For the text-containing cell, return its midpoint in [x, y] coordinate format. 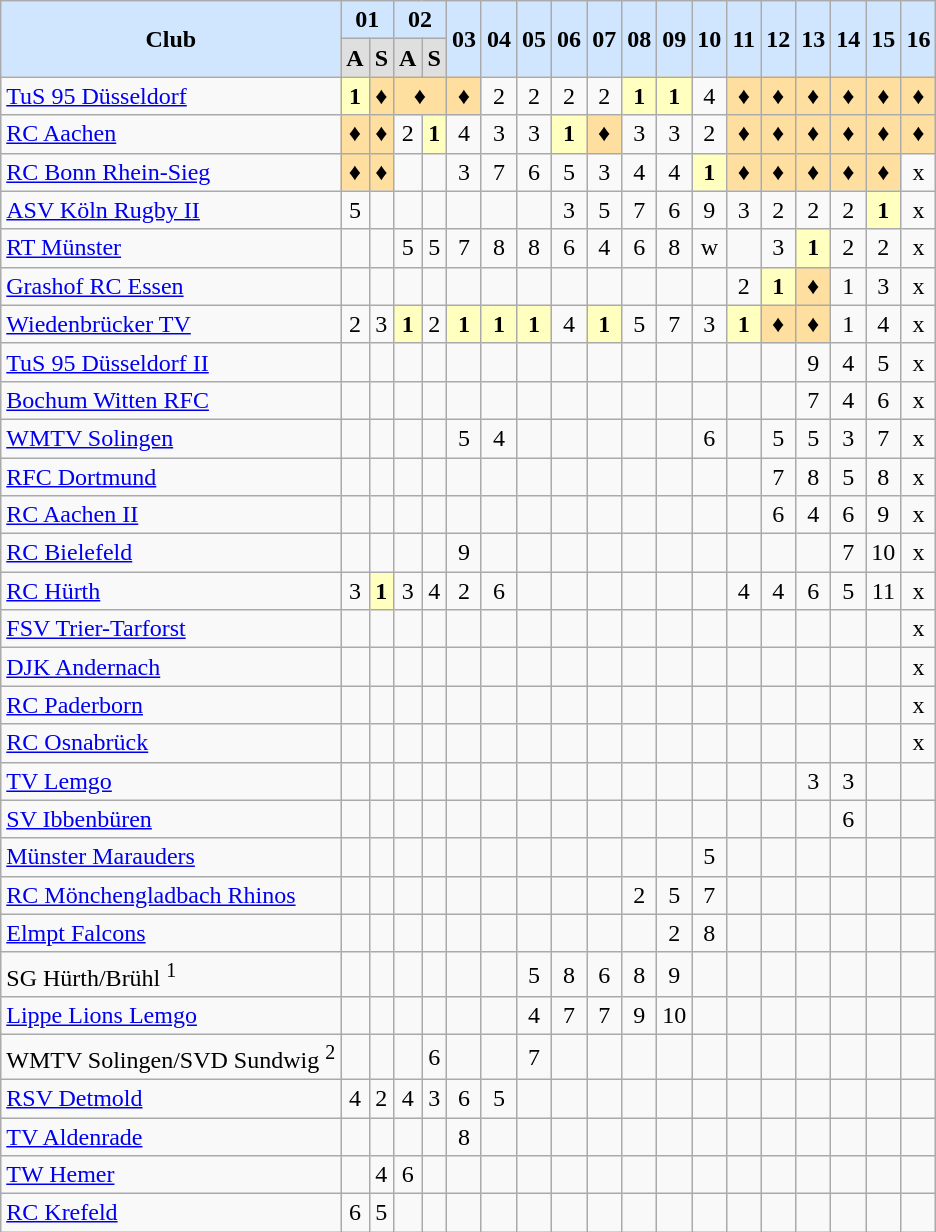
DJK Andernach [171, 667]
Grashof RC Essen [171, 286]
Münster Marauders [171, 857]
w [710, 248]
TuS 95 Düsseldorf II [171, 362]
TV Aldenrade [171, 1137]
12 [778, 39]
15 [884, 39]
06 [570, 39]
WMTV Solingen [171, 438]
RC Aachen II [171, 515]
07 [604, 39]
Club [171, 39]
RC Krefeld [171, 1213]
RT Münster [171, 248]
Bochum Witten RFC [171, 400]
03 [464, 39]
02 [420, 20]
TuS 95 Düsseldorf [171, 96]
RC Aachen [171, 134]
13 [814, 39]
09 [674, 39]
04 [498, 39]
RC Bonn Rhein-Sieg [171, 172]
RC Paderborn [171, 705]
Elmpt Falcons [171, 933]
RC Hürth [171, 591]
14 [848, 39]
RC Osnabrück [171, 743]
05 [534, 39]
Wiedenbrücker TV [171, 324]
16 [918, 39]
SG Hürth/Brühl 1 [171, 974]
WMTV Solingen/SVD Sundwig 2 [171, 1058]
RSV Detmold [171, 1098]
TW Hemer [171, 1175]
TV Lemgo [171, 781]
RFC Dortmund [171, 477]
FSV Trier-Tarforst [171, 629]
RC Mönchengladbach Rhinos [171, 895]
01 [368, 20]
SV Ibbenbüren [171, 819]
Lippe Lions Lemgo [171, 1016]
RC Bielefeld [171, 553]
ASV Köln Rugby II [171, 210]
08 [640, 39]
